Provide the (x, y) coordinate of the cell's center where the given text is located.  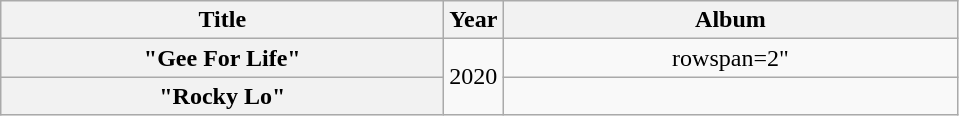
2020 (474, 77)
"Rocky Lo" (222, 96)
Year (474, 20)
Title (222, 20)
Album (730, 20)
rowspan=2" (730, 58)
"Gee For Life" (222, 58)
